From the cell containing the given text, extract its center point as [x, y] coordinate. 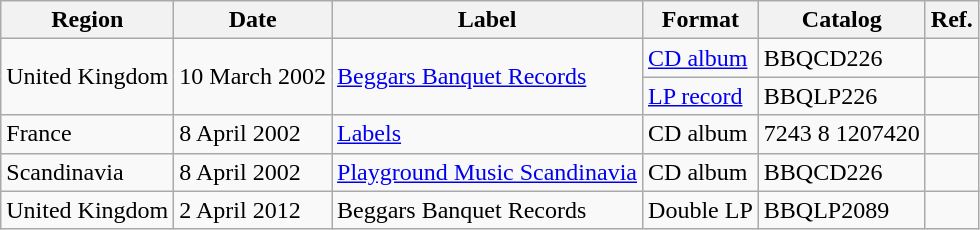
Playground Music Scandinavia [488, 172]
Format [701, 20]
France [88, 134]
Catalog [842, 20]
Scandinavia [88, 172]
BBQLP2089 [842, 210]
10 March 2002 [253, 77]
BBQLP226 [842, 96]
Region [88, 20]
Date [253, 20]
7243 8 1207420 [842, 134]
Ref. [952, 20]
LP record [701, 96]
Double LP [701, 210]
Labels [488, 134]
2 April 2012 [253, 210]
Label [488, 20]
